Identify which cell holds the provided text, then report its [x, y] central coordinate. 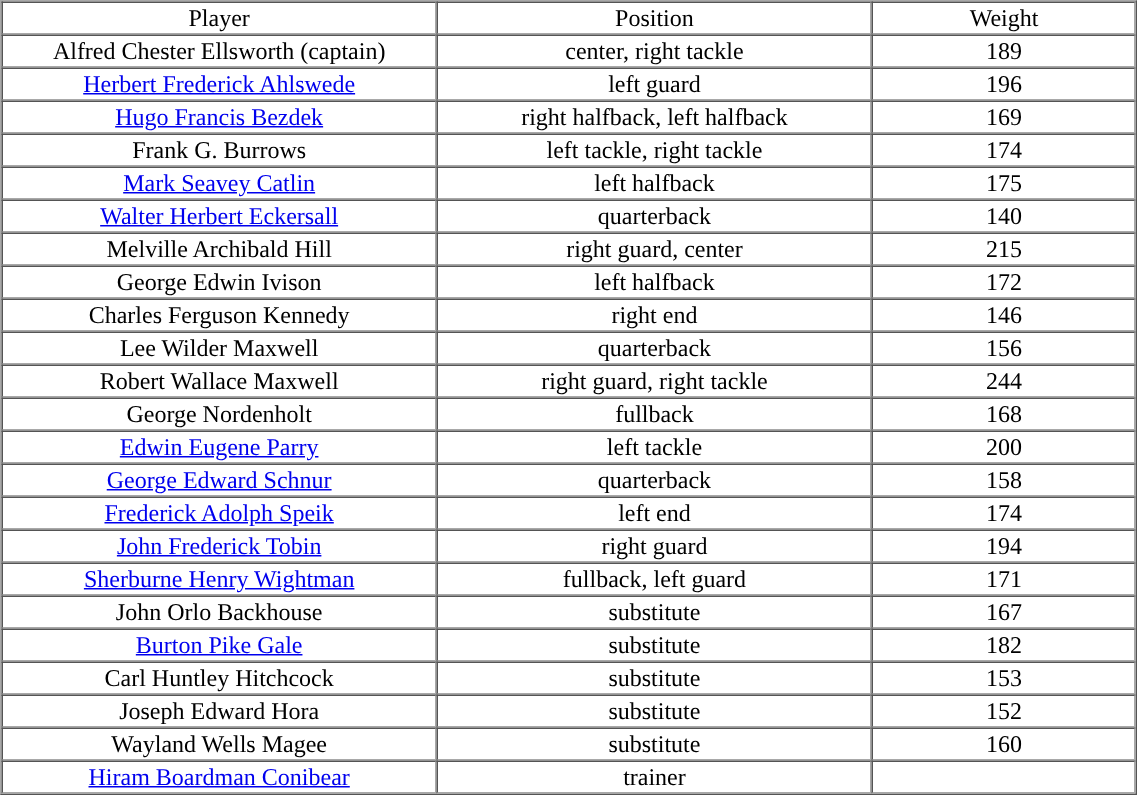
Sherburne Henry Wightman [220, 578]
Robert Wallace Maxwell [220, 380]
George Edward Schnur [220, 480]
Charles Ferguson Kennedy [220, 314]
160 [1004, 744]
Melville Archibald Hill [220, 248]
Position [654, 18]
215 [1004, 248]
167 [1004, 612]
right guard, center [654, 248]
196 [1004, 84]
right guard, right tackle [654, 380]
Wayland Wells Magee [220, 744]
right end [654, 314]
200 [1004, 446]
Hugo Francis Bezdek [220, 116]
right halfback, left halfback [654, 116]
right guard [654, 546]
trainer [654, 776]
172 [1004, 282]
fullback [654, 414]
Alfred Chester Ellsworth (captain) [220, 50]
Player [220, 18]
Joseph Edward Hora [220, 710]
Walter Herbert Eckersall [220, 216]
153 [1004, 678]
152 [1004, 710]
left tackle, right tackle [654, 150]
fullback, left guard [654, 578]
John Frederick Tobin [220, 546]
182 [1004, 644]
Edwin Eugene Parry [220, 446]
146 [1004, 314]
158 [1004, 480]
left end [654, 512]
168 [1004, 414]
175 [1004, 182]
Carl Huntley Hitchcock [220, 678]
center, right tackle [654, 50]
Lee Wilder Maxwell [220, 348]
left tackle [654, 446]
George Nordenholt [220, 414]
Mark Seavey Catlin [220, 182]
244 [1004, 380]
171 [1004, 578]
140 [1004, 216]
John Orlo Backhouse [220, 612]
Frederick Adolph Speik [220, 512]
Burton Pike Gale [220, 644]
189 [1004, 50]
156 [1004, 348]
George Edwin Ivison [220, 282]
194 [1004, 546]
Frank G. Burrows [220, 150]
left guard [654, 84]
Hiram Boardman Conibear [220, 776]
169 [1004, 116]
Herbert Frederick Ahlswede [220, 84]
Weight [1004, 18]
